Capture the cell that displays the provided text and extract its [X, Y] central coordinate. 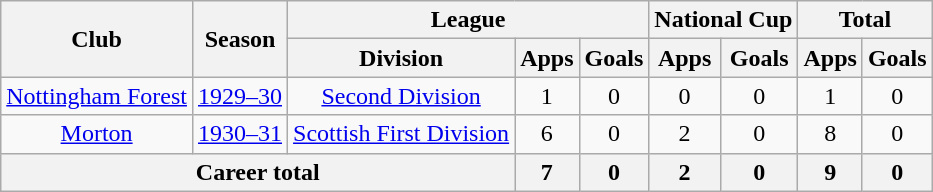
Scottish First Division [402, 134]
9 [830, 172]
6 [547, 134]
Morton [97, 134]
7 [547, 172]
8 [830, 134]
Nottingham Forest [97, 96]
Total [865, 20]
League [468, 20]
1929–30 [240, 96]
1930–31 [240, 134]
Division [402, 58]
Career total [258, 172]
Club [97, 39]
Season [240, 39]
National Cup [724, 20]
Second Division [402, 96]
